Search for the cell housing the specified text and yield its (x, y) center coordinate. 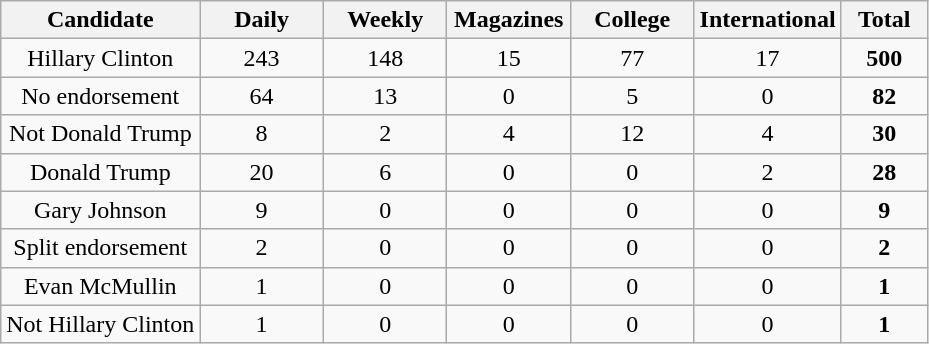
Split endorsement (100, 248)
No endorsement (100, 96)
Donald Trump (100, 172)
Not Hillary Clinton (100, 324)
5 (632, 96)
17 (768, 58)
Daily (262, 20)
243 (262, 58)
20 (262, 172)
30 (884, 134)
Gary Johnson (100, 210)
64 (262, 96)
6 (385, 172)
12 (632, 134)
Total (884, 20)
148 (385, 58)
Weekly (385, 20)
82 (884, 96)
8 (262, 134)
28 (884, 172)
Candidate (100, 20)
Magazines (509, 20)
Not Donald Trump (100, 134)
International (768, 20)
15 (509, 58)
77 (632, 58)
College (632, 20)
Hillary Clinton (100, 58)
Evan McMullin (100, 286)
500 (884, 58)
13 (385, 96)
